Determine the [X, Y] coordinate at the center of the cell enclosing the given text.  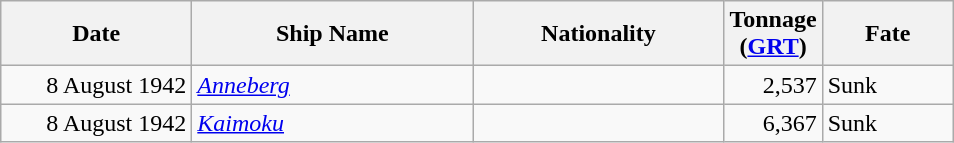
Tonnage(GRT) [773, 34]
6,367 [773, 123]
Nationality [598, 34]
Anneberg [332, 85]
Date [96, 34]
Kaimoku [332, 123]
Ship Name [332, 34]
Fate [888, 34]
2,537 [773, 85]
